Return (x, y) of the center of cell containing provided text 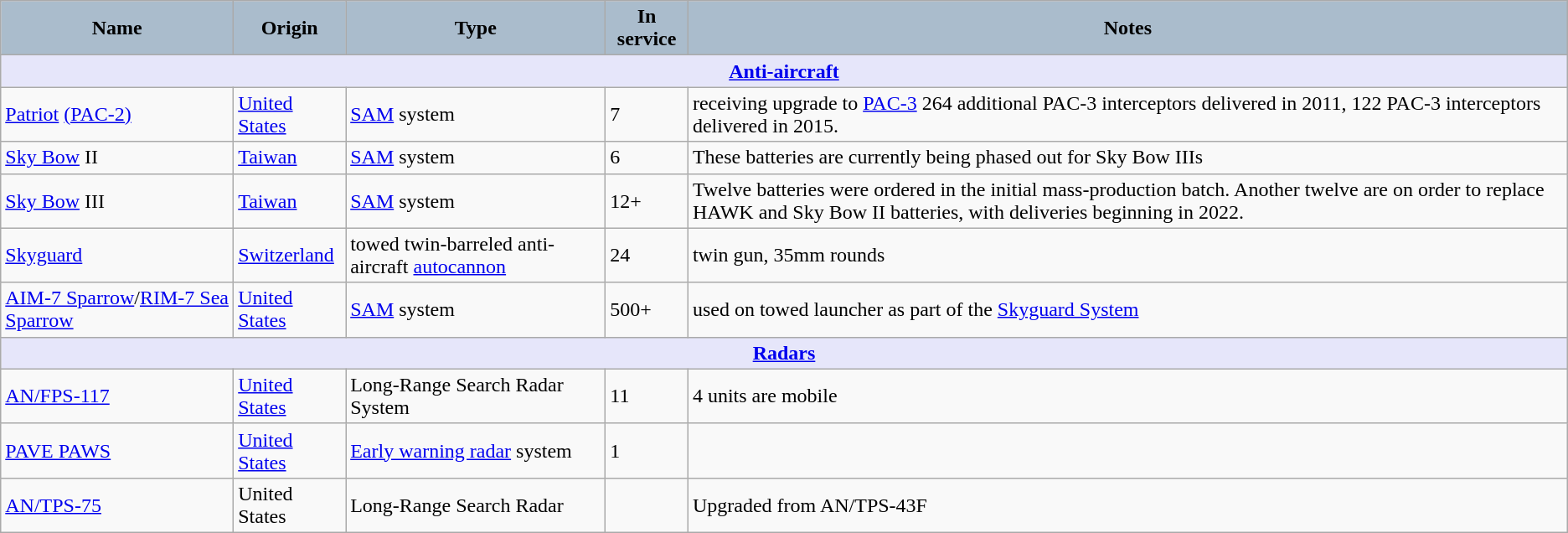
Notes (1127, 28)
AIM-7 Sparrow/RIM-7 Sea Sparrow (117, 310)
Name (117, 28)
7 (647, 114)
4 units are mobile (1127, 396)
24 (647, 255)
Type (476, 28)
12+ (647, 201)
1 (647, 451)
AN/FPS-117 (117, 396)
Origin (290, 28)
twin gun, 35mm rounds (1127, 255)
Sky Bow II (117, 158)
Long-Range Search Radar (476, 505)
Sky Bow III (117, 201)
These batteries are currently being phased out for Sky Bow IIIs (1127, 158)
Upgraded from AN/TPS-43F (1127, 505)
used on towed launcher as part of the Skyguard System (1127, 310)
receiving upgrade to PAC-3 264 additional PAC-3 interceptors delivered in 2011, 122 PAC-3 interceptors delivered in 2015. (1127, 114)
In service (647, 28)
6 (647, 158)
11 (647, 396)
Patriot (PAC-2) (117, 114)
Anti-aircraft (784, 71)
AN/TPS-75 (117, 505)
500+ (647, 310)
Switzerland (290, 255)
towed twin-barreled anti-aircraft autocannon (476, 255)
Skyguard (117, 255)
PAVE PAWS (117, 451)
Long-Range Search Radar System (476, 396)
Early warning radar system (476, 451)
Radars (784, 353)
